Pinpoint the cell where the given text exists, returning its [X, Y] midpoint coordinate. 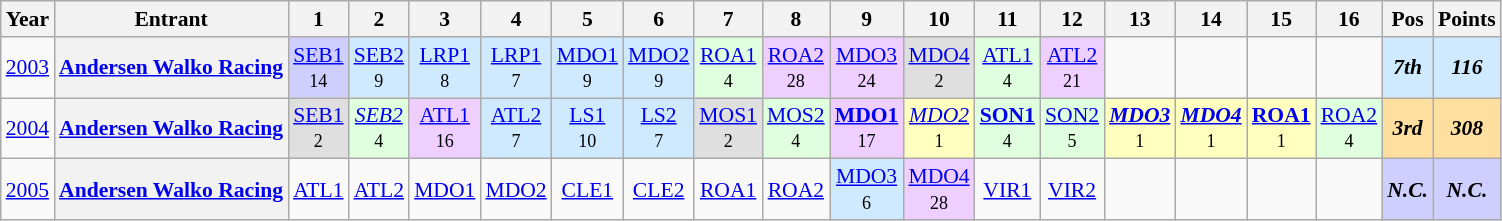
LS110 [588, 128]
ATL221 [1072, 68]
MDO324 [867, 68]
LRP17 [516, 68]
SON25 [1072, 128]
SEB114 [318, 68]
SON14 [1008, 128]
8 [796, 19]
Points [1467, 19]
MDO36 [867, 190]
CLE1 [588, 190]
LS27 [658, 128]
ROA2 [796, 190]
ROA14 [728, 68]
ROA11 [1282, 128]
MOS24 [796, 128]
7 [728, 19]
1 [318, 19]
ATL27 [516, 128]
2004 [28, 128]
Year [28, 19]
MDO21 [938, 128]
4 [516, 19]
9 [867, 19]
10 [938, 19]
13 [1140, 19]
116 [1467, 68]
MOS12 [728, 128]
VIR1 [1008, 190]
7th [1408, 68]
MDO31 [1140, 128]
MDO117 [867, 128]
ROA1 [728, 190]
3rd [1408, 128]
MDO41 [1210, 128]
308 [1467, 128]
LRP18 [444, 68]
MDO428 [938, 190]
ATL2 [380, 190]
MDO1 [444, 190]
11 [1008, 19]
ATL1 [318, 190]
MDO42 [938, 68]
16 [1350, 19]
ATL14 [1008, 68]
ATL116 [444, 128]
VIR2 [1072, 190]
ROA24 [1350, 128]
CLE2 [658, 190]
MDO29 [658, 68]
5 [588, 19]
MDO19 [588, 68]
2 [380, 19]
15 [1282, 19]
Pos [1408, 19]
12 [1072, 19]
2003 [28, 68]
Entrant [171, 19]
6 [658, 19]
14 [1210, 19]
SEB24 [380, 128]
3 [444, 19]
SEB29 [380, 68]
ROA228 [796, 68]
SEB12 [318, 128]
2005 [28, 190]
MDO2 [516, 190]
